Detect which cell encompasses the target text, then output its (X, Y) center coordinate. 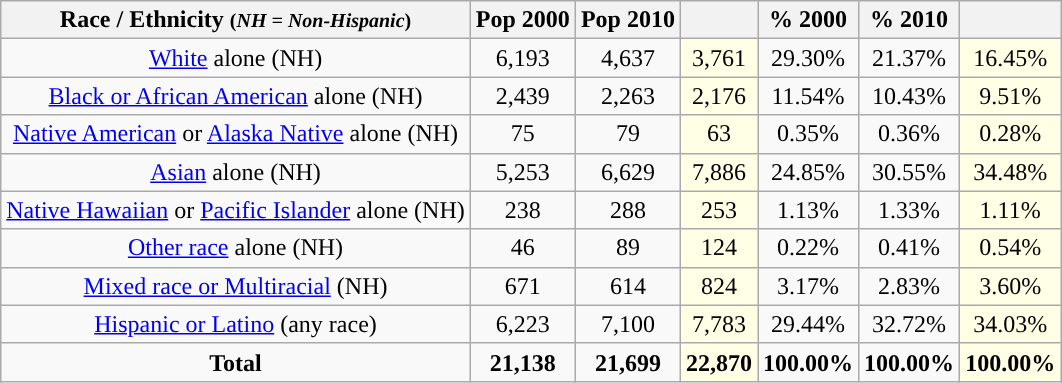
5,253 (522, 172)
7,886 (718, 172)
63 (718, 134)
29.44% (808, 324)
10.43% (910, 96)
Pop 2000 (522, 20)
24.85% (808, 172)
1.11% (1010, 210)
Native Hawaiian or Pacific Islander alone (NH) (236, 210)
7,783 (718, 324)
3.60% (1010, 286)
1.33% (910, 210)
46 (522, 248)
6,193 (522, 58)
6,223 (522, 324)
32.72% (910, 324)
% 2000 (808, 20)
0.22% (808, 248)
2,263 (628, 96)
29.30% (808, 58)
9.51% (1010, 96)
79 (628, 134)
30.55% (910, 172)
White alone (NH) (236, 58)
16.45% (1010, 58)
Race / Ethnicity (NH = Non-Hispanic) (236, 20)
11.54% (808, 96)
89 (628, 248)
0.36% (910, 134)
1.13% (808, 210)
824 (718, 286)
3.17% (808, 286)
0.41% (910, 248)
0.35% (808, 134)
Other race alone (NH) (236, 248)
4,637 (628, 58)
2.83% (910, 286)
2,176 (718, 96)
288 (628, 210)
34.48% (1010, 172)
22,870 (718, 362)
21,138 (522, 362)
Total (236, 362)
Asian alone (NH) (236, 172)
238 (522, 210)
Mixed race or Multiracial (NH) (236, 286)
Native American or Alaska Native alone (NH) (236, 134)
% 2010 (910, 20)
0.54% (1010, 248)
6,629 (628, 172)
614 (628, 286)
253 (718, 210)
75 (522, 134)
2,439 (522, 96)
Black or African American alone (NH) (236, 96)
Pop 2010 (628, 20)
3,761 (718, 58)
0.28% (1010, 134)
7,100 (628, 324)
124 (718, 248)
21.37% (910, 58)
671 (522, 286)
34.03% (1010, 324)
21,699 (628, 362)
Hispanic or Latino (any race) (236, 324)
